For the text-containing cell, return its midpoint in [X, Y] coordinate format. 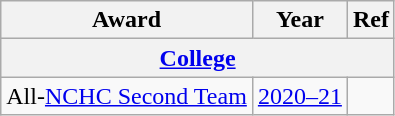
Year [300, 20]
2020–21 [300, 96]
Award [127, 20]
All-NCHC Second Team [127, 96]
Ref [370, 20]
College [198, 58]
